Return [X, Y] of the center of cell containing provided text 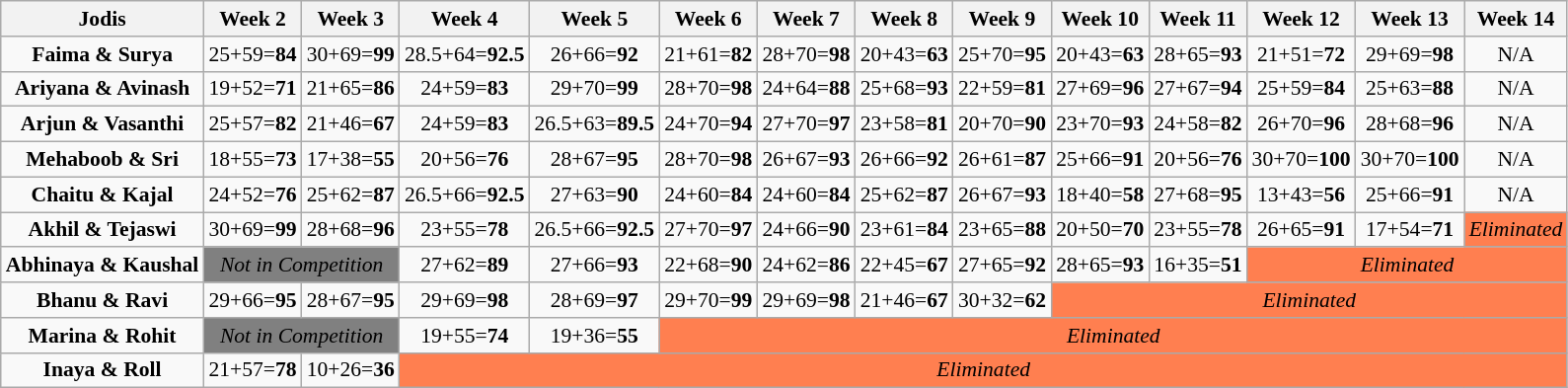
27+65=92 [1003, 266]
22+59=81 [1003, 89]
16+35=51 [1198, 266]
23+65=88 [1003, 230]
25+68=93 [904, 89]
Mehaboob & Sri [103, 160]
26+61=87 [1003, 160]
27+62=89 [465, 266]
Week 11 [1198, 19]
17+54=71 [1410, 230]
22+68=90 [709, 266]
28.5+64=92.5 [465, 54]
21+51=72 [1302, 54]
18+55=73 [253, 160]
24+64=88 [805, 89]
24+70=94 [709, 124]
Faima & Surya [103, 54]
Bhanu & Ravi [103, 300]
23+61=84 [904, 230]
25+57=82 [253, 124]
Week 7 [805, 19]
Abhinaya & Kaushal [103, 266]
24+62=86 [805, 266]
Week 9 [1003, 19]
27+67=94 [1198, 89]
26+65=91 [1302, 230]
19+55=74 [465, 336]
Week 13 [1410, 19]
10+26=36 [351, 370]
Jodis [103, 19]
21+57=78 [253, 370]
24+58=82 [1198, 124]
20+70=90 [1003, 124]
18+40=58 [1099, 194]
19+52=71 [253, 89]
25+63=88 [1410, 89]
13+43=56 [1302, 194]
24+52=76 [253, 194]
17+38=55 [351, 160]
Ariyana & Avinash [103, 89]
27+66=93 [595, 266]
Inaya & Roll [103, 370]
26.5+63=89.5 [595, 124]
26+70=96 [1302, 124]
Chaitu & Kajal [103, 194]
21+65=86 [351, 89]
23+58=81 [904, 124]
22+45=67 [904, 266]
Arjun & Vasanthi [103, 124]
20+50=70 [1099, 230]
Akhil & Tejaswi [103, 230]
21+61=82 [709, 54]
27+69=96 [1099, 89]
Week 10 [1099, 19]
Week 14 [1516, 19]
29+66=95 [253, 300]
23+70=93 [1099, 124]
30+32=62 [1003, 300]
19+36=55 [595, 336]
Week 12 [1302, 19]
27+63=90 [595, 194]
Week 3 [351, 19]
27+68=95 [1198, 194]
28+69=97 [595, 300]
24+66=90 [805, 230]
Marina & Rohit [103, 336]
Week 8 [904, 19]
Week 5 [595, 19]
Week 6 [709, 19]
Week 4 [465, 19]
25+70=95 [1003, 54]
Week 2 [253, 19]
